Capture the cell that displays the provided text and extract its [X, Y] central coordinate. 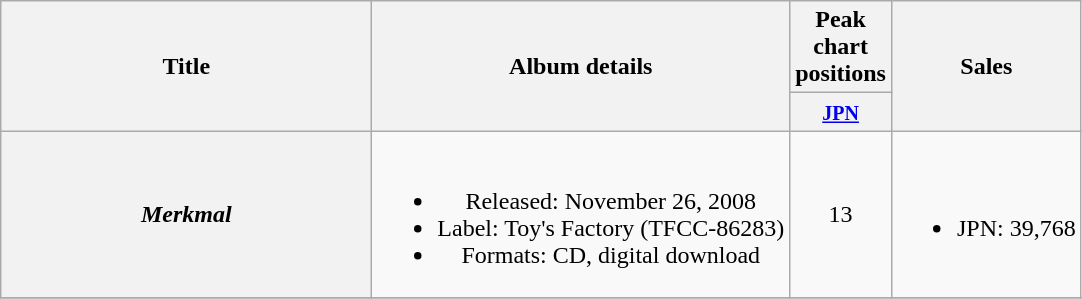
JPN [841, 112]
Merkmal [186, 214]
JPN: 39,768 [986, 214]
Peak chart positions [841, 47]
Sales [986, 66]
13 [841, 214]
Released: November 26, 2008Label: Toy's Factory (TFCC-86283)Formats: CD, digital download [581, 214]
Title [186, 66]
Album details [581, 66]
